From the cell containing the given text, extract its center point as (X, Y) coordinate. 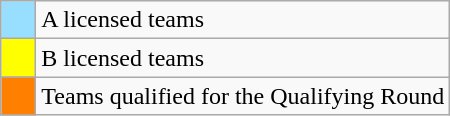
A licensed teams (243, 20)
Teams qualified for the Qualifying Round (243, 96)
B licensed teams (243, 58)
